Return the (X, Y) coordinate for the center point of the cell that contains the specified text.  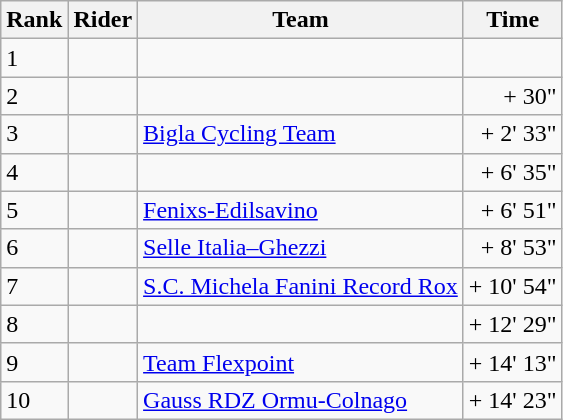
Team (301, 20)
+ 14' 23" (512, 400)
Selle Italia–Ghezzi (301, 248)
Gauss RDZ Ormu-Colnago (301, 400)
+ 10' 54" (512, 286)
+ 30" (512, 96)
6 (34, 248)
+ 6' 51" (512, 210)
7 (34, 286)
Time (512, 20)
1 (34, 58)
+ 2' 33" (512, 134)
2 (34, 96)
S.C. Michela Fanini Record Rox (301, 286)
4 (34, 172)
5 (34, 210)
+ 8' 53" (512, 248)
+ 12' 29" (512, 324)
8 (34, 324)
+ 6' 35" (512, 172)
+ 14' 13" (512, 362)
Fenixs-Edilsavino (301, 210)
10 (34, 400)
3 (34, 134)
Team Flexpoint (301, 362)
Rank (34, 20)
9 (34, 362)
Bigla Cycling Team (301, 134)
Rider (103, 20)
